From the cell containing the given text, extract its center point as (X, Y) coordinate. 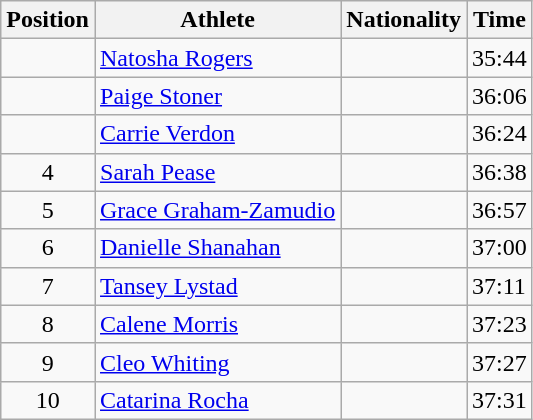
Paige Stoner (217, 96)
Catarina Rocha (217, 400)
5 (48, 210)
Nationality (404, 20)
36:38 (500, 172)
Carrie Verdon (217, 134)
36:57 (500, 210)
Athlete (217, 20)
Position (48, 20)
36:06 (500, 96)
Time (500, 20)
Calene Morris (217, 324)
Cleo Whiting (217, 362)
37:27 (500, 362)
Sarah Pease (217, 172)
Danielle Shanahan (217, 248)
10 (48, 400)
9 (48, 362)
37:31 (500, 400)
6 (48, 248)
8 (48, 324)
Tansey Lystad (217, 286)
37:00 (500, 248)
37:11 (500, 286)
4 (48, 172)
35:44 (500, 58)
7 (48, 286)
Grace Graham-Zamudio (217, 210)
Natosha Rogers (217, 58)
36:24 (500, 134)
37:23 (500, 324)
